Scan for the cell matching the given text and deliver its (X, Y) coordinate at center. 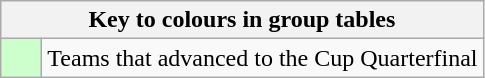
Teams that advanced to the Cup Quarterfinal (262, 58)
Key to colours in group tables (242, 20)
